Identify which cell holds the provided text, then report its (x, y) central coordinate. 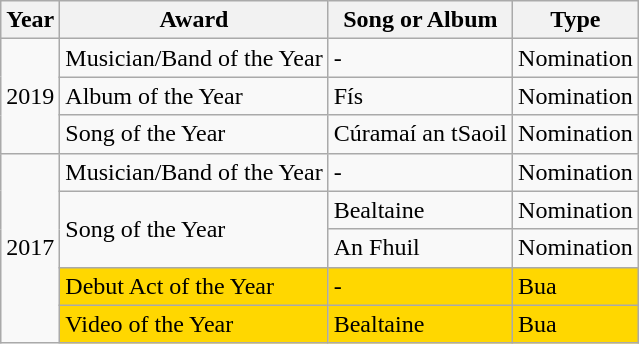
An Fhuil (420, 248)
Year (30, 20)
Cúramaí an tSaoil (420, 134)
Debut Act of the Year (194, 286)
2019 (30, 96)
Award (194, 20)
Album of the Year (194, 96)
2017 (30, 248)
Video of the Year (194, 324)
Song or Album (420, 20)
Type (576, 20)
Fís (420, 96)
